Scan for the cell matching the given text and deliver its (x, y) coordinate at center. 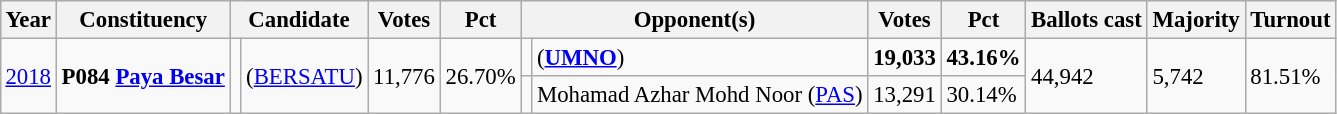
13,291 (904, 95)
Year (28, 20)
Ballots cast (1086, 20)
11,776 (404, 76)
Majority (1196, 20)
30.14% (984, 95)
43.16% (984, 57)
(UMNO) (700, 57)
Turnout (1290, 20)
P084 Paya Besar (143, 76)
44,942 (1086, 76)
Opponent(s) (694, 20)
Mohamad Azhar Mohd Noor (PAS) (700, 95)
Constituency (143, 20)
Candidate (299, 20)
(BERSATU) (304, 76)
5,742 (1196, 76)
19,033 (904, 57)
2018 (28, 76)
81.51% (1290, 76)
26.70% (480, 76)
